Extract the [x, y] coordinate from the center of the cell holding the provided text.  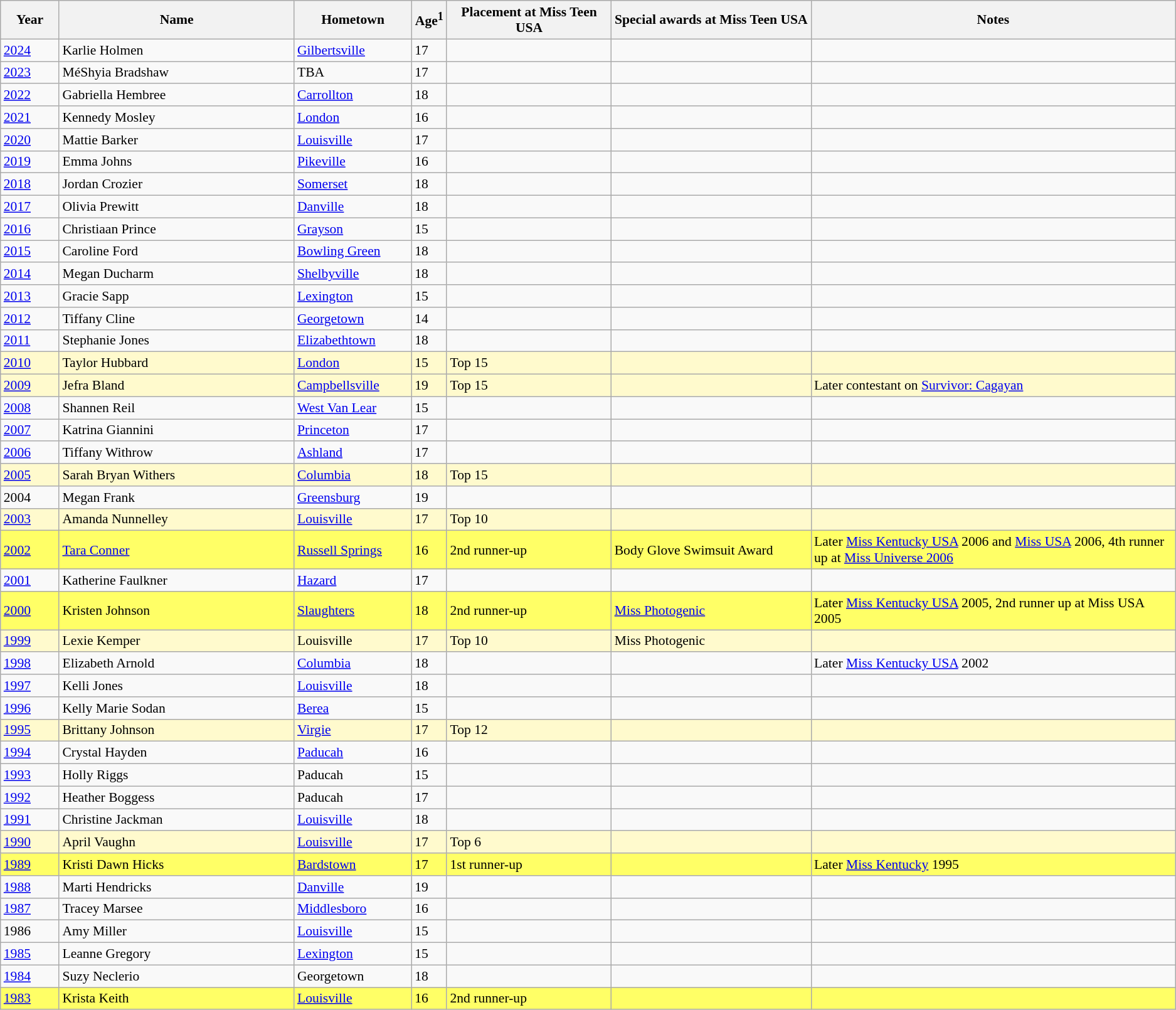
Gabriella Hembree [177, 95]
2007 [30, 430]
2023 [30, 73]
Age1 [429, 20]
2017 [30, 207]
1996 [30, 708]
Tiffany Cline [177, 319]
1990 [30, 843]
Krista Keith [177, 999]
Bowling Green [352, 252]
Middlesboro [352, 909]
2009 [30, 386]
2019 [30, 162]
Shelbyville [352, 274]
Kelly Marie Sodan [177, 708]
Megan Ducharm [177, 274]
Lexie Kemper [177, 641]
Pikeville [352, 162]
Somerset [352, 184]
2018 [30, 184]
Emma Johns [177, 162]
1988 [30, 887]
Amanda Nunnelley [177, 519]
1984 [30, 976]
2016 [30, 229]
Heather Boggess [177, 797]
1999 [30, 641]
1997 [30, 686]
Princeton [352, 430]
Kristen Johnson [177, 611]
Kelli Jones [177, 686]
Crystal Hayden [177, 753]
Caroline Ford [177, 252]
April Vaughn [177, 843]
2024 [30, 50]
2008 [30, 408]
Greensburg [352, 497]
Body Glove Swimsuit Award [711, 550]
2003 [30, 519]
Gilbertsville [352, 50]
Virgie [352, 730]
2001 [30, 580]
2012 [30, 319]
Sarah Bryan Withers [177, 475]
Christine Jackman [177, 820]
Olivia Prewitt [177, 207]
1985 [30, 954]
Placement at Miss Teen USA [529, 20]
Leanne Gregory [177, 954]
2000 [30, 611]
Elizabethtown [352, 341]
14 [429, 319]
Later Miss Kentucky USA 2002 [993, 664]
Hazard [352, 580]
2014 [30, 274]
Ashland [352, 453]
Brittany Johnson [177, 730]
Campbellsville [352, 386]
Year [30, 20]
Marti Hendricks [177, 887]
2021 [30, 117]
Gracie Sapp [177, 296]
Holly Riggs [177, 775]
2013 [30, 296]
1986 [30, 932]
1991 [30, 820]
Amy Miller [177, 932]
1983 [30, 999]
Taylor Hubbard [177, 363]
MéShyia Bradshaw [177, 73]
2022 [30, 95]
Later contestant on Survivor: Cagayan [993, 386]
Kennedy Mosley [177, 117]
Shannen Reil [177, 408]
2002 [30, 550]
2010 [30, 363]
Elizabeth Arnold [177, 664]
1998 [30, 664]
1993 [30, 775]
1st runner-up [529, 864]
Kristi Dawn Hicks [177, 864]
Katrina Giannini [177, 430]
Name [177, 20]
Christiaan Prince [177, 229]
Megan Frank [177, 497]
Later Miss Kentucky USA 2005, 2nd runner up at Miss USA 2005 [993, 611]
2011 [30, 341]
Tara Conner [177, 550]
Berea [352, 708]
2006 [30, 453]
Later Miss Kentucky 1995 [993, 864]
Grayson [352, 229]
Notes [993, 20]
Tiffany Withrow [177, 453]
Carrollton [352, 95]
Jordan Crozier [177, 184]
2020 [30, 140]
TBA [352, 73]
Jefra Bland [177, 386]
Tracey Marsee [177, 909]
Mattie Barker [177, 140]
Top 12 [529, 730]
Karlie Holmen [177, 50]
Katherine Faulkner [177, 580]
Special awards at Miss Teen USA [711, 20]
1995 [30, 730]
2015 [30, 252]
1994 [30, 753]
Later Miss Kentucky USA 2006 and Miss USA 2006, 4th runner up at Miss Universe 2006 [993, 550]
2004 [30, 497]
Bardstown [352, 864]
2005 [30, 475]
1987 [30, 909]
Russell Springs [352, 550]
1989 [30, 864]
1992 [30, 797]
Stephanie Jones [177, 341]
Suzy Neclerio [177, 976]
Hometown [352, 20]
Top 6 [529, 843]
Slaughters [352, 611]
West Van Lear [352, 408]
